Return the [x, y] coordinate for the center point of the cell that contains the specified text.  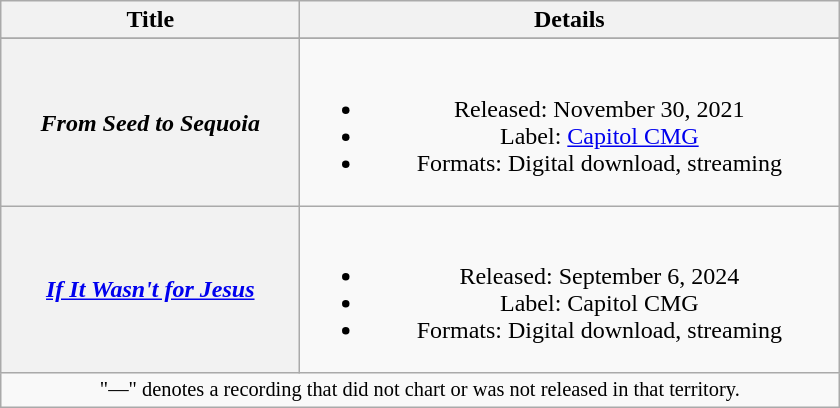
Released: November 30, 2021Label: Capitol CMGFormats: Digital download, streaming [570, 122]
Released: September 6, 2024Label: Capitol CMGFormats: Digital download, streaming [570, 290]
"—" denotes a recording that did not chart or was not released in that territory. [420, 390]
Details [570, 20]
From Seed to Sequoia [150, 122]
Title [150, 20]
If It Wasn't for Jesus [150, 290]
